Output the [X, Y] coordinate of the center of the cell containing the given text.  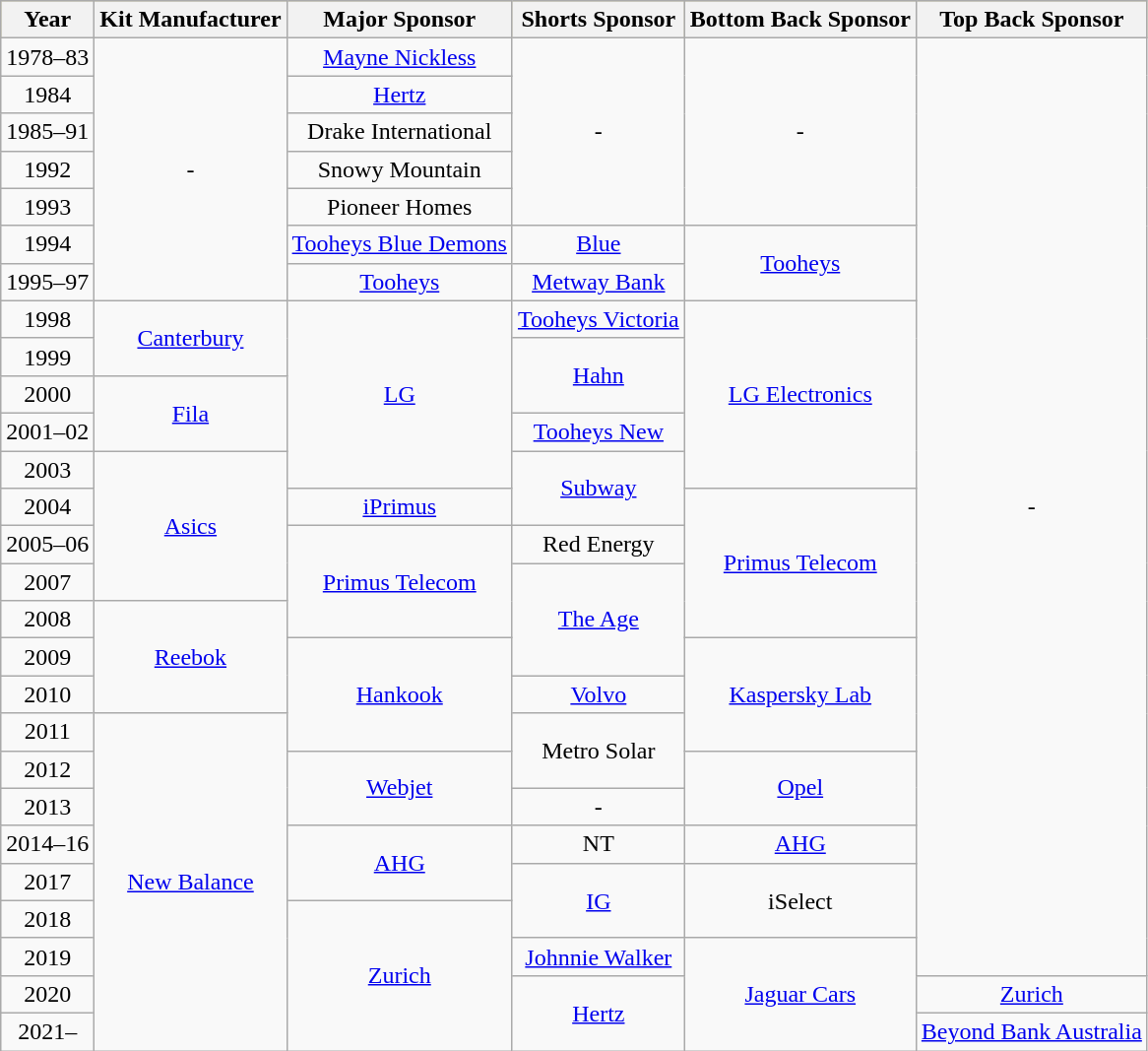
1999 [47, 357]
Pioneer Homes [400, 207]
Bottom Back Sponsor [799, 20]
1985–91 [47, 132]
1993 [47, 207]
Kaspersky Lab [799, 694]
2010 [47, 694]
Reebok [191, 657]
iPrimus [400, 507]
2017 [47, 882]
2013 [47, 807]
Webjet [400, 788]
Volvo [599, 694]
Tooheys Blue Demons [400, 244]
2007 [47, 582]
New Balance [191, 883]
2004 [47, 507]
Major Sponsor [400, 20]
Tooheys Victoria [599, 319]
Top Back Sponsor [1032, 20]
Mayne Nickless [400, 57]
Tooheys New [599, 431]
Drake International [400, 132]
Fila [191, 413]
2005–06 [47, 545]
Metro Solar [599, 751]
2020 [47, 994]
1994 [47, 244]
Johnnie Walker [599, 956]
Red Energy [599, 545]
IG [599, 900]
Kit Manufacturer [191, 20]
2008 [47, 620]
Hahn [599, 375]
2021– [47, 1031]
The Age [599, 620]
1998 [47, 319]
Hankook [400, 694]
2019 [47, 956]
Beyond Bank Australia [1032, 1031]
Metway Bank [599, 282]
1978–83 [47, 57]
2014–16 [47, 844]
2012 [47, 769]
1995–97 [47, 282]
Asics [191, 526]
Year [47, 20]
1992 [47, 169]
1984 [47, 95]
2001–02 [47, 431]
LG Electronics [799, 394]
2011 [47, 732]
Jaguar Cars [799, 994]
Shorts Sponsor [599, 20]
Opel [799, 788]
2018 [47, 919]
2009 [47, 657]
2003 [47, 470]
2000 [47, 394]
Snowy Mountain [400, 169]
LG [400, 394]
NT [599, 844]
Blue [599, 244]
iSelect [799, 900]
Canterbury [191, 338]
Subway [599, 489]
